Determine the [x, y] coordinate at the center of the cell enclosing the given text.  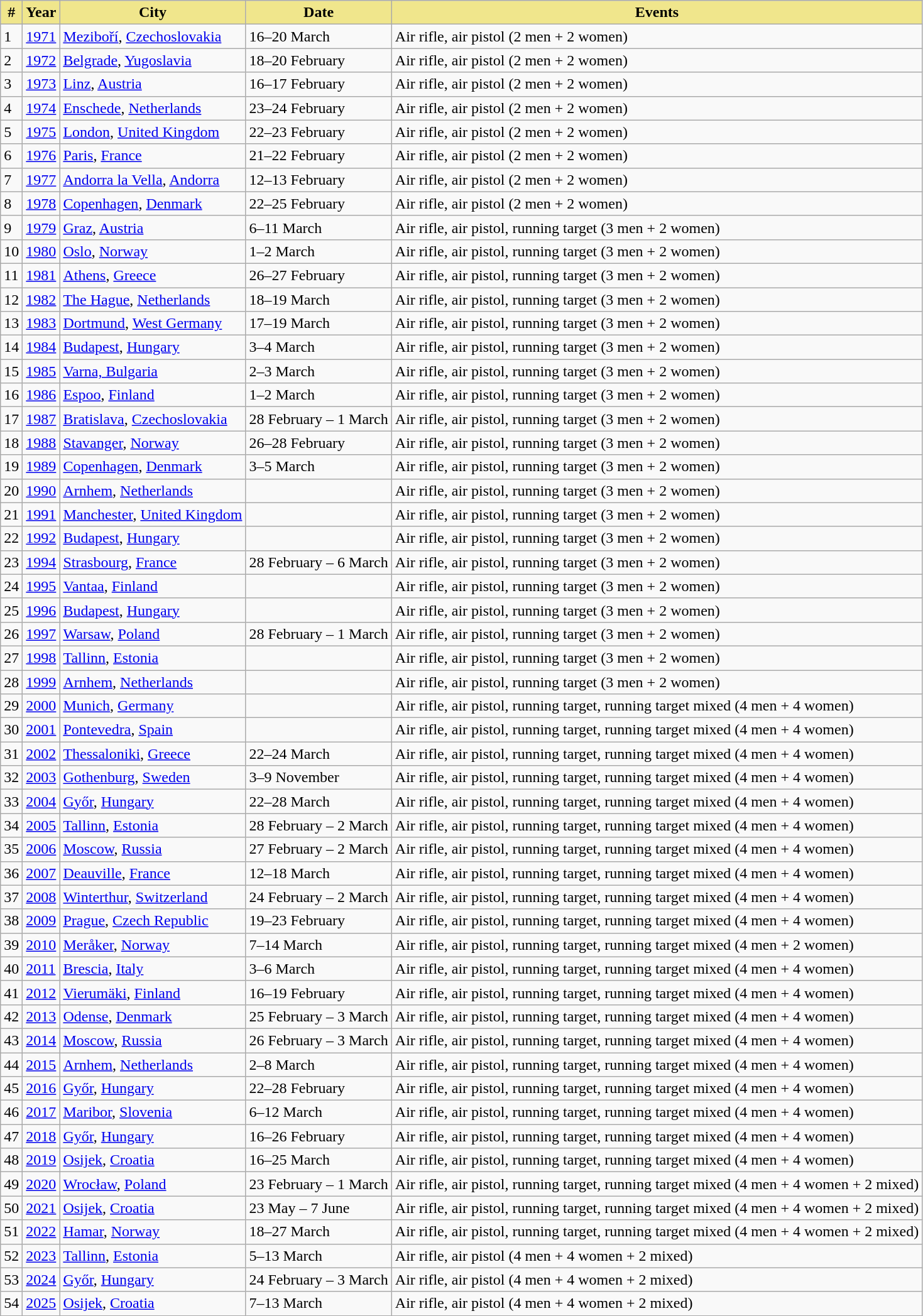
44 [11, 1065]
7–14 March [319, 945]
25 [11, 610]
Year [41, 13]
Espoo, Finland [153, 395]
1983 [41, 324]
2001 [41, 730]
6–11 March [319, 227]
2024 [41, 1280]
6–12 March [319, 1112]
1996 [41, 610]
1979 [41, 227]
Warsaw, Poland [153, 634]
10 [11, 251]
1986 [41, 395]
1987 [41, 419]
1992 [41, 538]
3–9 November [319, 778]
22–25 February [319, 204]
9 [11, 227]
22 [11, 538]
2013 [41, 1016]
5–13 March [319, 1256]
26 February – 3 March [319, 1040]
City [153, 13]
17–19 March [319, 324]
18–20 February [319, 60]
45 [11, 1089]
41 [11, 992]
13 [11, 324]
Meråker, Norway [153, 945]
3–5 March [319, 467]
2011 [41, 969]
Varna, Bulgaria [153, 371]
2020 [41, 1184]
Munich, Germany [153, 706]
Paris, France [153, 156]
24 February – 2 March [319, 897]
49 [11, 1184]
Meziboří, Czechoslovakia [153, 36]
Events [657, 13]
27 February – 2 March [319, 849]
8 [11, 204]
Gothenburg, Sweden [153, 778]
2008 [41, 897]
1982 [41, 300]
16–19 February [319, 992]
18 [11, 443]
18–27 March [319, 1232]
23 [11, 562]
4 [11, 108]
1984 [41, 347]
39 [11, 945]
1988 [41, 443]
2021 [41, 1208]
Strasbourg, France [153, 562]
26–27 February [319, 275]
19–23 February [319, 921]
23 May – 7 June [319, 1208]
2–3 March [319, 371]
1972 [41, 60]
2023 [41, 1256]
Oslo, Norway [153, 251]
Date [319, 13]
28 [11, 682]
2025 [41, 1303]
54 [11, 1303]
1999 [41, 682]
1977 [41, 180]
7 [11, 180]
2004 [41, 802]
3 [11, 84]
33 [11, 802]
3–4 March [319, 347]
Winterthur, Switzerland [153, 897]
29 [11, 706]
16–25 March [319, 1160]
2–8 March [319, 1065]
1990 [41, 491]
22–24 March [319, 754]
26–28 February [319, 443]
1995 [41, 586]
5 [11, 132]
42 [11, 1016]
Wrocław, Poland [153, 1184]
2000 [41, 706]
2017 [41, 1112]
24 [11, 586]
26 [11, 634]
1985 [41, 371]
1981 [41, 275]
36 [11, 873]
Stavanger, Norway [153, 443]
17 [11, 419]
2006 [41, 849]
24 February – 3 March [319, 1280]
# [11, 13]
Andorra la Vella, Andorra [153, 180]
6 [11, 156]
1 [11, 36]
22–28 March [319, 802]
16–17 February [319, 84]
22–23 February [319, 132]
1991 [41, 514]
2014 [41, 1040]
1975 [41, 132]
37 [11, 897]
Pontevedra, Spain [153, 730]
27 [11, 658]
2016 [41, 1089]
1974 [41, 108]
2015 [41, 1065]
Maribor, Slovenia [153, 1112]
46 [11, 1112]
16 [11, 395]
15 [11, 371]
12 [11, 300]
1978 [41, 204]
Prague, Czech Republic [153, 921]
31 [11, 754]
Hamar, Norway [153, 1232]
Enschede, Netherlands [153, 108]
1971 [41, 36]
1973 [41, 84]
Vantaa, Finland [153, 586]
30 [11, 730]
Air rifle, air pistol, running target, running target mixed (4 men + 2 women) [657, 945]
Vierumäki, Finland [153, 992]
47 [11, 1136]
1994 [41, 562]
2007 [41, 873]
21 [11, 514]
Thessaloniki, Greece [153, 754]
28 February – 2 March [319, 825]
14 [11, 347]
32 [11, 778]
53 [11, 1280]
12–18 March [319, 873]
28 February – 6 March [319, 562]
7–13 March [319, 1303]
Graz, Austria [153, 227]
3–6 March [319, 969]
1976 [41, 156]
43 [11, 1040]
1998 [41, 658]
23–24 February [319, 108]
2 [11, 60]
21–22 February [319, 156]
11 [11, 275]
23 February – 1 March [319, 1184]
Odense, Denmark [153, 1016]
The Hague, Netherlands [153, 300]
2010 [41, 945]
51 [11, 1232]
50 [11, 1208]
Linz, Austria [153, 84]
Deauville, France [153, 873]
22–28 February [319, 1089]
48 [11, 1160]
2018 [41, 1136]
34 [11, 825]
25 February – 3 March [319, 1016]
2012 [41, 992]
1980 [41, 251]
Athens, Greece [153, 275]
38 [11, 921]
2022 [41, 1232]
35 [11, 849]
Dortmund, West Germany [153, 324]
20 [11, 491]
18–19 March [319, 300]
2002 [41, 754]
16–26 February [319, 1136]
2019 [41, 1160]
Belgrade, Yugoslavia [153, 60]
1989 [41, 467]
12–13 February [319, 180]
Brescia, Italy [153, 969]
2009 [41, 921]
19 [11, 467]
2003 [41, 778]
Manchester, United Kingdom [153, 514]
1997 [41, 634]
16–20 March [319, 36]
2005 [41, 825]
52 [11, 1256]
Bratislava, Czechoslovakia [153, 419]
40 [11, 969]
London, United Kingdom [153, 132]
